Provide the (x, y) coordinate of the cell's center where the given text is located.  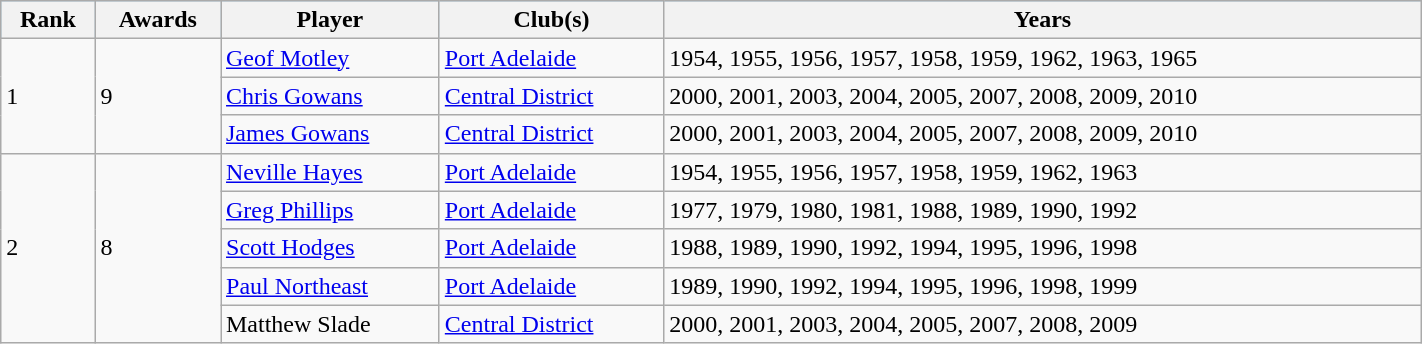
Chris Gowans (330, 96)
James Gowans (330, 134)
8 (158, 248)
1989, 1990, 1992, 1994, 1995, 1996, 1998, 1999 (1043, 286)
Geof Motley (330, 58)
1 (48, 96)
Greg Phillips (330, 210)
1977, 1979, 1980, 1981, 1988, 1989, 1990, 1992 (1043, 210)
2 (48, 248)
1954, 1955, 1956, 1957, 1958, 1959, 1962, 1963, 1965 (1043, 58)
Years (1043, 20)
Paul Northeast (330, 286)
Rank (48, 20)
Neville Hayes (330, 172)
Awards (158, 20)
Matthew Slade (330, 324)
1988, 1989, 1990, 1992, 1994, 1995, 1996, 1998 (1043, 248)
2000, 2001, 2003, 2004, 2005, 2007, 2008, 2009 (1043, 324)
1954, 1955, 1956, 1957, 1958, 1959, 1962, 1963 (1043, 172)
Scott Hodges (330, 248)
Player (330, 20)
Club(s) (551, 20)
9 (158, 96)
